Output the (X, Y) coordinate of the center of the cell containing the given text.  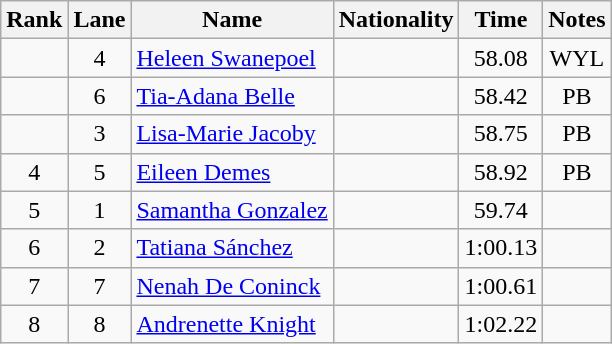
Time (501, 20)
1 (100, 210)
58.75 (501, 134)
Nationality (396, 20)
Samantha Gonzalez (232, 210)
Lane (100, 20)
Tia-Adana Belle (232, 96)
Andrenette Knight (232, 324)
58.08 (501, 58)
3 (100, 134)
Nenah De Coninck (232, 286)
2 (100, 248)
Eileen Demes (232, 172)
1:00.61 (501, 286)
Lisa-Marie Jacoby (232, 134)
58.92 (501, 172)
WYL (577, 58)
Tatiana Sánchez (232, 248)
59.74 (501, 210)
Notes (577, 20)
1:00.13 (501, 248)
Heleen Swanepoel (232, 58)
Name (232, 20)
58.42 (501, 96)
Rank (34, 20)
1:02.22 (501, 324)
